Extract the [X, Y] coordinate from the center of the cell holding the provided text.  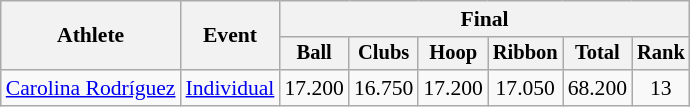
Ball [314, 54]
Final [484, 19]
17.050 [526, 88]
68.200 [598, 88]
Carolina Rodríguez [91, 88]
Event [230, 36]
Hoop [452, 54]
16.750 [384, 88]
Athlete [91, 36]
Individual [230, 88]
Clubs [384, 54]
Rank [661, 54]
Total [598, 54]
Ribbon [526, 54]
13 [661, 88]
